Determine the [X, Y] coordinate at the center of the cell enclosing the given text.  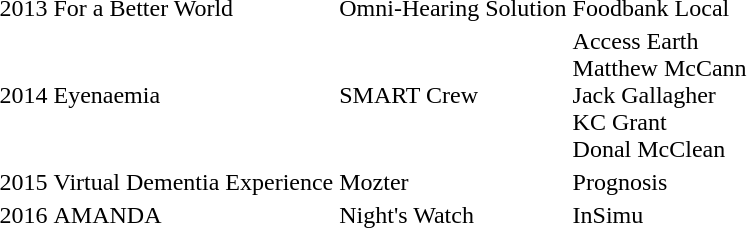
Virtual Dementia Experience [194, 182]
SMART Crew [453, 95]
Eyenaemia [194, 95]
Mozter [453, 182]
